Scan for the cell matching the given text and deliver its [X, Y] coordinate at center. 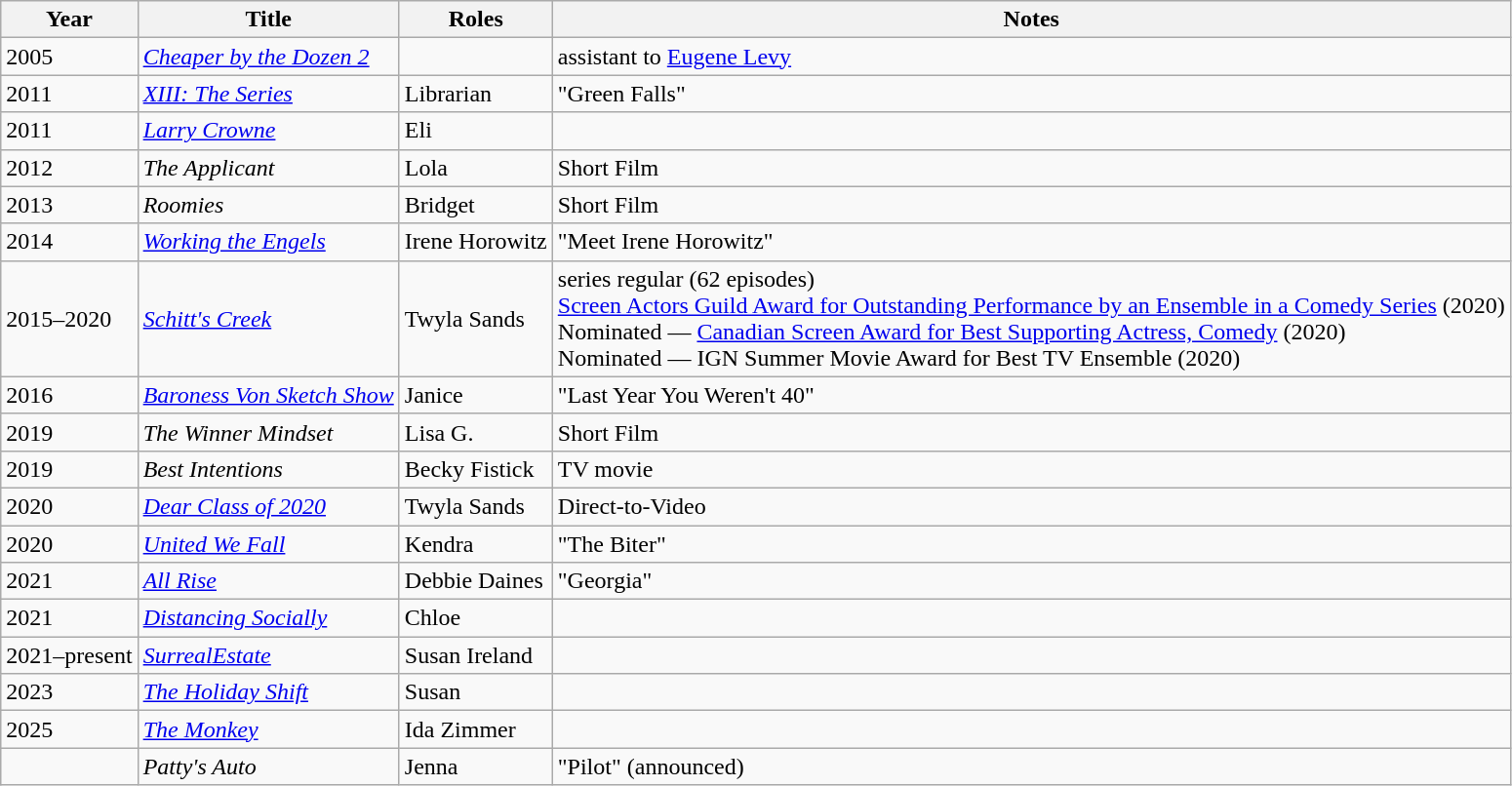
Cheaper by the Dozen 2 [268, 57]
Roles [476, 20]
assistant to Eugene Levy [1031, 57]
Janice [476, 395]
"Pilot" (announced) [1031, 766]
Year [69, 20]
2025 [69, 729]
"Meet Irene Horowitz" [1031, 242]
Jenna [476, 766]
2013 [69, 205]
2015–2020 [69, 318]
Becky Fistick [476, 469]
2023 [69, 692]
All Rise [268, 581]
United We Fall [268, 543]
The Monkey [268, 729]
"Green Falls" [1031, 94]
The Applicant [268, 168]
Best Intentions [268, 469]
Schitt's Creek [268, 318]
Working the Engels [268, 242]
Baroness Von Sketch Show [268, 395]
Distancing Socially [268, 618]
XIII: The Series [268, 94]
Bridget [476, 205]
"The Biter" [1031, 543]
Title [268, 20]
SurrealEstate [268, 655]
Irene Horowitz [476, 242]
"Last Year You Weren't 40" [1031, 395]
Dear Class of 2020 [268, 506]
Ida Zimmer [476, 729]
Lola [476, 168]
The Holiday Shift [268, 692]
"Georgia" [1031, 581]
Kendra [476, 543]
Susan [476, 692]
2016 [69, 395]
Chloe [476, 618]
Notes [1031, 20]
Direct-to-Video [1031, 506]
Eli [476, 131]
Debbie Daines [476, 581]
2012 [69, 168]
Roomies [268, 205]
Patty's Auto [268, 766]
2014 [69, 242]
TV movie [1031, 469]
2005 [69, 57]
Lisa G. [476, 432]
Librarian [476, 94]
2021–present [69, 655]
Susan Ireland [476, 655]
Larry Crowne [268, 131]
The Winner Mindset [268, 432]
